Return [x, y] of the center of cell containing provided text 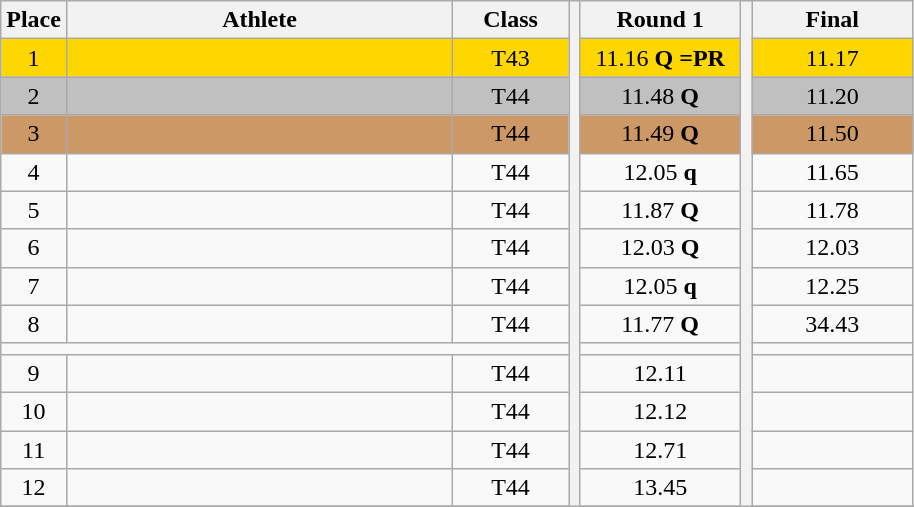
12.03 Q [660, 248]
13.45 [660, 488]
11.17 [832, 58]
2 [34, 96]
11.65 [832, 172]
Place [34, 20]
12.71 [660, 449]
Round 1 [660, 20]
34.43 [832, 324]
12.03 [832, 248]
3 [34, 134]
11.49 Q [660, 134]
8 [34, 324]
4 [34, 172]
Final [832, 20]
11.48 Q [660, 96]
11.20 [832, 96]
7 [34, 286]
6 [34, 248]
Athlete [259, 20]
11.50 [832, 134]
9 [34, 373]
11.16 Q =PR [660, 58]
11.78 [832, 210]
1 [34, 58]
5 [34, 210]
12.12 [660, 411]
Class [511, 20]
12.25 [832, 286]
12.11 [660, 373]
12 [34, 488]
11.77 Q [660, 324]
11 [34, 449]
11.87 Q [660, 210]
10 [34, 411]
T43 [511, 58]
